Identify which cell holds the provided text, then report its [X, Y] central coordinate. 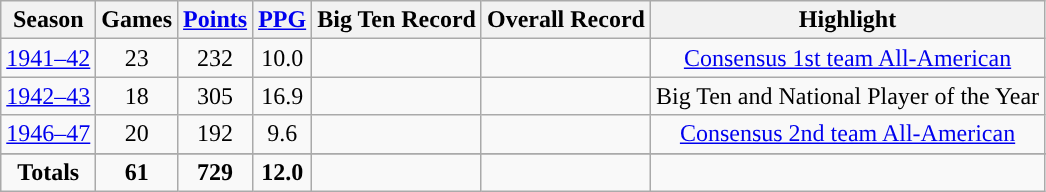
Consensus 1st team All-American [847, 58]
Highlight [847, 20]
Overall Record [566, 20]
1941–42 [48, 58]
9.6 [282, 134]
10.0 [282, 58]
Big Ten and National Player of the Year [847, 96]
12.0 [282, 172]
PPG [282, 20]
729 [216, 172]
23 [137, 58]
Consensus 2nd team All-American [847, 134]
305 [216, 96]
61 [137, 172]
1942–43 [48, 96]
232 [216, 58]
16.9 [282, 96]
18 [137, 96]
Points [216, 20]
192 [216, 134]
Games [137, 20]
Big Ten Record [397, 20]
Totals [48, 172]
20 [137, 134]
Season [48, 20]
1946–47 [48, 134]
